From the cell containing the given text, extract its center point as (X, Y) coordinate. 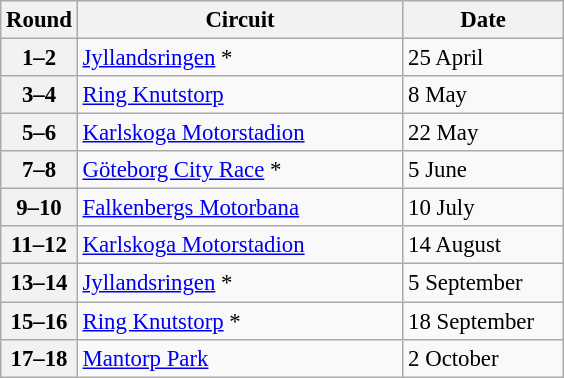
10 July (484, 208)
18 September (484, 321)
Göteborg City Race * (240, 170)
13–14 (39, 283)
Ring Knutstorp * (240, 321)
Mantorp Park (240, 358)
9–10 (39, 208)
Falkenbergs Motorbana (240, 208)
8 May (484, 95)
5 June (484, 170)
7–8 (39, 170)
11–12 (39, 245)
3–4 (39, 95)
2 October (484, 358)
Date (484, 20)
15–16 (39, 321)
Circuit (240, 20)
5 September (484, 283)
17–18 (39, 358)
Round (39, 20)
25 April (484, 58)
22 May (484, 133)
14 August (484, 245)
1–2 (39, 58)
Ring Knutstorp (240, 95)
5–6 (39, 133)
